Determine the [X, Y] coordinate at the center of the cell enclosing the given text.  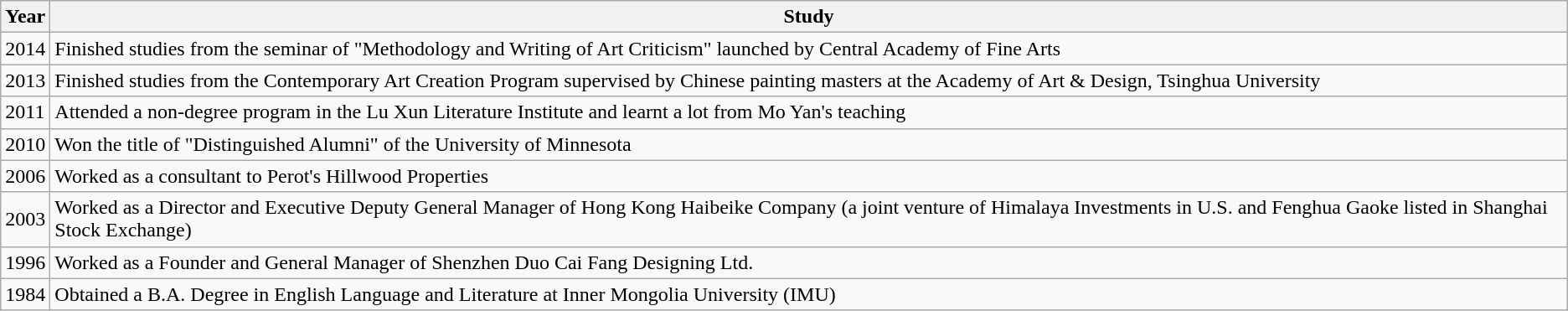
Worked as a consultant to Perot's Hillwood Properties [809, 176]
Obtained a B.A. Degree in English Language and Literature at Inner Mongolia University (IMU) [809, 294]
Study [809, 17]
1996 [25, 262]
2013 [25, 80]
Worked as a Founder and General Manager of Shenzhen Duo Cai Fang Designing Ltd. [809, 262]
2011 [25, 112]
1984 [25, 294]
Attended a non-degree program in the Lu Xun Literature Institute and learnt a lot from Mo Yan's teaching [809, 112]
Finished studies from the seminar of "Methodology and Writing of Art Criticism" launched by Central Academy of Fine Arts [809, 49]
Won the title of "Distinguished Alumni" of the University of Minnesota [809, 144]
2006 [25, 176]
2010 [25, 144]
2014 [25, 49]
Year [25, 17]
2003 [25, 220]
